Determine the (x, y) coordinate at the center of the cell enclosing the given text.  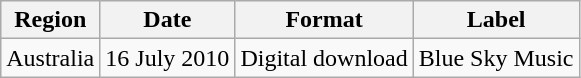
Digital download (324, 58)
16 July 2010 (168, 58)
Date (168, 20)
Australia (50, 58)
Format (324, 20)
Region (50, 20)
Blue Sky Music (496, 58)
Label (496, 20)
